From the cell containing the given text, extract its center point as [X, Y] coordinate. 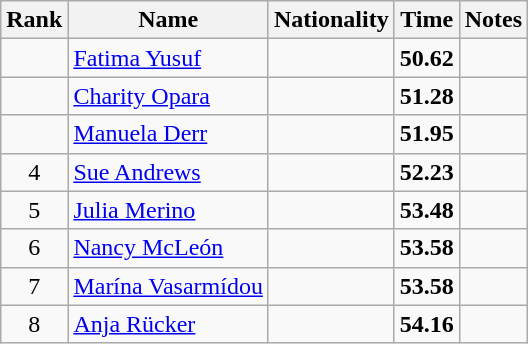
Manuela Derr [168, 134]
51.28 [426, 96]
51.95 [426, 134]
8 [34, 324]
6 [34, 248]
52.23 [426, 172]
Sue Andrews [168, 172]
50.62 [426, 58]
Notes [493, 20]
5 [34, 210]
Nationality [331, 20]
Nancy McLeón [168, 248]
4 [34, 172]
Marína Vasarmídou [168, 286]
Time [426, 20]
Name [168, 20]
Charity Opara [168, 96]
Julia Merino [168, 210]
Fatima Yusuf [168, 58]
54.16 [426, 324]
Anja Rücker [168, 324]
7 [34, 286]
Rank [34, 20]
53.48 [426, 210]
